Return [x, y] of the center of cell containing provided text 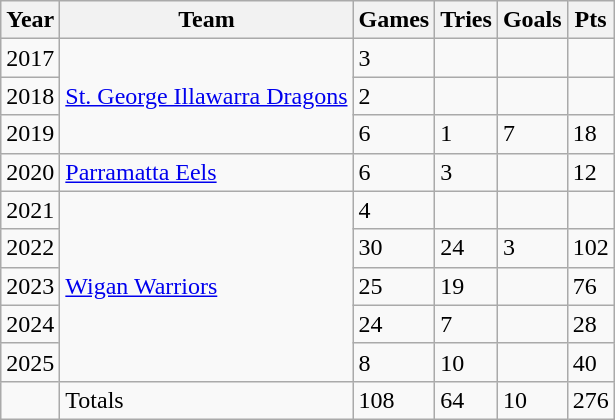
25 [394, 286]
28 [590, 324]
2022 [30, 248]
2021 [30, 210]
Games [394, 20]
Goals [532, 20]
2019 [30, 134]
40 [590, 362]
12 [590, 172]
18 [590, 134]
2024 [30, 324]
Team [206, 20]
19 [466, 286]
2017 [30, 58]
Wigan Warriors [206, 286]
2025 [30, 362]
76 [590, 286]
4 [394, 210]
Year [30, 20]
1 [466, 134]
8 [394, 362]
64 [466, 400]
2020 [30, 172]
2 [394, 96]
108 [394, 400]
Pts [590, 20]
Tries [466, 20]
276 [590, 400]
30 [394, 248]
Parramatta Eels [206, 172]
102 [590, 248]
St. George Illawarra Dragons [206, 96]
2023 [30, 286]
Totals [206, 400]
2018 [30, 96]
